Provide the (x, y) coordinate of the cell's center where the given text is located.  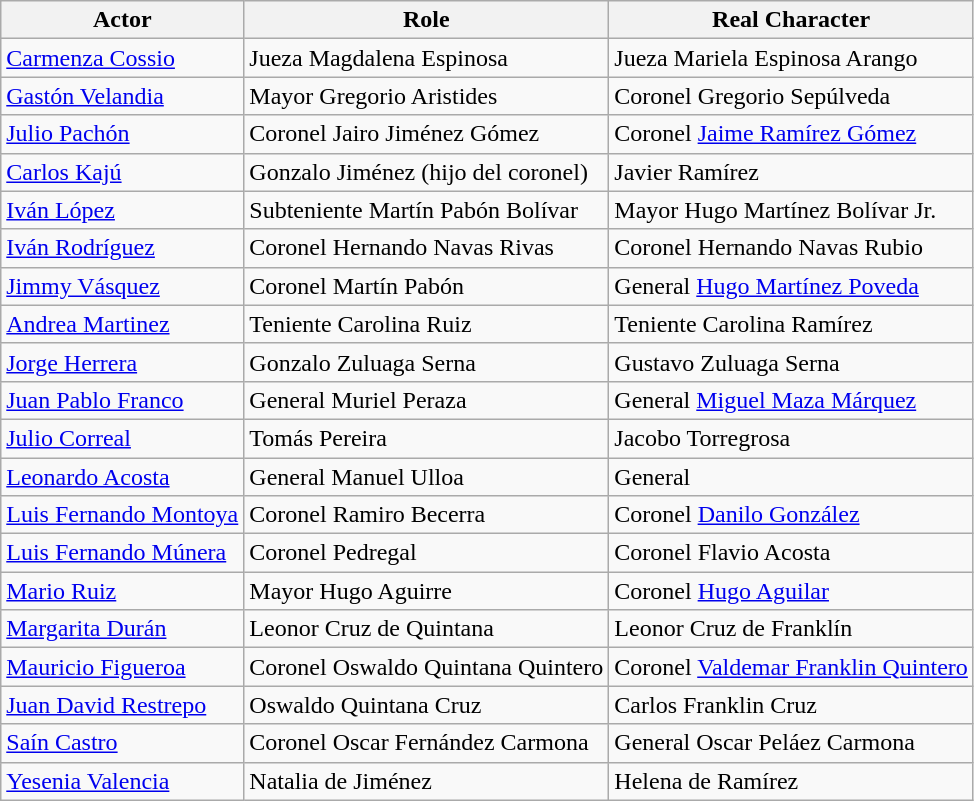
Carmenza Cossio (122, 58)
General Hugo Martínez Poveda (792, 286)
Andrea Martinez (122, 324)
Subteniente Martín Pabón Bolívar (426, 210)
Natalia de Jiménez (426, 781)
Oswaldo Quintana Cruz (426, 705)
Julio Pachón (122, 134)
Javier Ramírez (792, 172)
General Manuel Ulloa (426, 477)
Coronel Jairo Jiménez Gómez (426, 134)
Jimmy Vásquez (122, 286)
Gonzalo Zuluaga Serna (426, 362)
Iván López (122, 210)
Luis Fernando Múnera (122, 553)
Coronel Hernando Navas Rubio (792, 248)
Mayor Hugo Aguirre (426, 591)
General Miguel Maza Márquez (792, 400)
Gonzalo Jiménez (hijo del coronel) (426, 172)
Mayor Hugo Martínez Bolívar Jr. (792, 210)
Coronel Danilo González (792, 515)
Julio Correal (122, 438)
Tomás Pereira (426, 438)
Coronel Hernando Navas Rivas (426, 248)
Carlos Franklin Cruz (792, 705)
Leonardo Acosta (122, 477)
Real Character (792, 20)
Carlos Kajú (122, 172)
Gastón Velandia (122, 96)
Coronel Flavio Acosta (792, 553)
Jueza Magdalena Espinosa (426, 58)
Mayor Gregorio Aristides (426, 96)
Leonor Cruz de Franklín (792, 629)
Jorge Herrera (122, 362)
General Muriel Peraza (426, 400)
Juan Pablo Franco (122, 400)
Saín Castro (122, 743)
Margarita Durán (122, 629)
Jacobo Torregrosa (792, 438)
Mario Ruiz (122, 591)
Gustavo Zuluaga Serna (792, 362)
Jueza Mariela Espinosa Arango (792, 58)
Role (426, 20)
Coronel Pedregal (426, 553)
Juan David Restrepo (122, 705)
Yesenia Valencia (122, 781)
Coronel Gregorio Sepúlveda (792, 96)
Coronel Martín Pabón (426, 286)
Helena de Ramírez (792, 781)
Iván Rodríguez (122, 248)
Coronel Oswaldo Quintana Quintero (426, 667)
Coronel Ramiro Becerra (426, 515)
Teniente Carolina Ruiz (426, 324)
Teniente Carolina Ramírez (792, 324)
Coronel Hugo Aguilar (792, 591)
Leonor Cruz de Quintana (426, 629)
Actor (122, 20)
Mauricio Figueroa (122, 667)
Luis Fernando Montoya (122, 515)
Coronel Oscar Fernández Carmona (426, 743)
Coronel Valdemar Franklin Quintero (792, 667)
General (792, 477)
General Oscar Peláez Carmona (792, 743)
Coronel Jaime Ramírez Gómez (792, 134)
